Pinpoint the cell where the given text exists, returning its [x, y] midpoint coordinate. 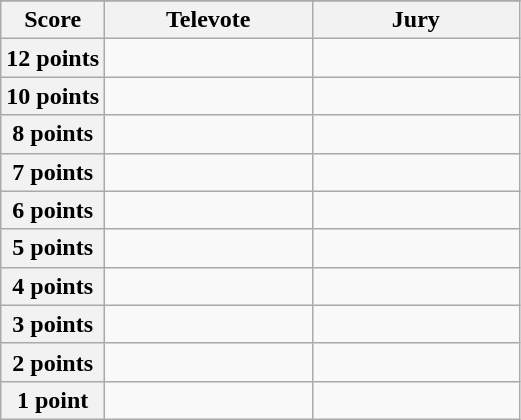
1 point [53, 400]
5 points [53, 248]
3 points [53, 324]
6 points [53, 210]
4 points [53, 286]
12 points [53, 58]
7 points [53, 172]
Jury [416, 20]
2 points [53, 362]
Score [53, 20]
10 points [53, 96]
Televote [209, 20]
8 points [53, 134]
